Capture the cell that displays the provided text and extract its [X, Y] central coordinate. 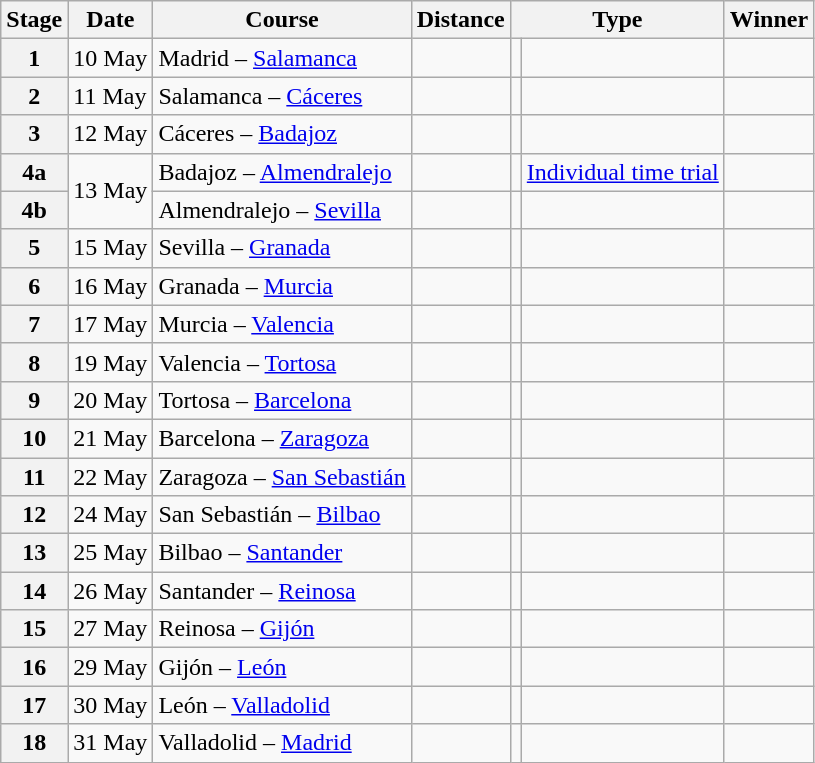
4b [34, 210]
Stage [34, 20]
22 May [110, 477]
Badajoz – Almendralejo [282, 172]
16 [34, 667]
Zaragoza – San Sebastián [282, 477]
Valencia – Tortosa [282, 362]
Course [282, 20]
18 [34, 743]
Barcelona – Zaragoza [282, 438]
16 May [110, 286]
8 [34, 362]
León – Valladolid [282, 705]
11 May [110, 96]
30 May [110, 705]
Gijón – León [282, 667]
Almendralejo – Sevilla [282, 210]
10 [34, 438]
25 May [110, 553]
Granada – Murcia [282, 286]
Madrid – Salamanca [282, 58]
Winner [768, 20]
9 [34, 400]
4a [34, 172]
7 [34, 324]
21 May [110, 438]
Cáceres – Badajoz [282, 134]
2 [34, 96]
6 [34, 286]
13 May [110, 191]
17 [34, 705]
15 May [110, 248]
5 [34, 248]
11 [34, 477]
San Sebastián – Bilbao [282, 515]
Tortosa – Barcelona [282, 400]
26 May [110, 591]
Murcia – Valencia [282, 324]
Valladolid – Madrid [282, 743]
Santander – Reinosa [282, 591]
10 May [110, 58]
27 May [110, 629]
Bilbao – Santander [282, 553]
15 [34, 629]
12 [34, 515]
29 May [110, 667]
14 [34, 591]
13 [34, 553]
19 May [110, 362]
31 May [110, 743]
17 May [110, 324]
Salamanca – Cáceres [282, 96]
20 May [110, 400]
Individual time trial [622, 172]
1 [34, 58]
Distance [460, 20]
Date [110, 20]
24 May [110, 515]
3 [34, 134]
Type [617, 20]
12 May [110, 134]
Sevilla – Granada [282, 248]
Reinosa – Gijón [282, 629]
